Search for the cell housing the specified text and yield its (X, Y) center coordinate. 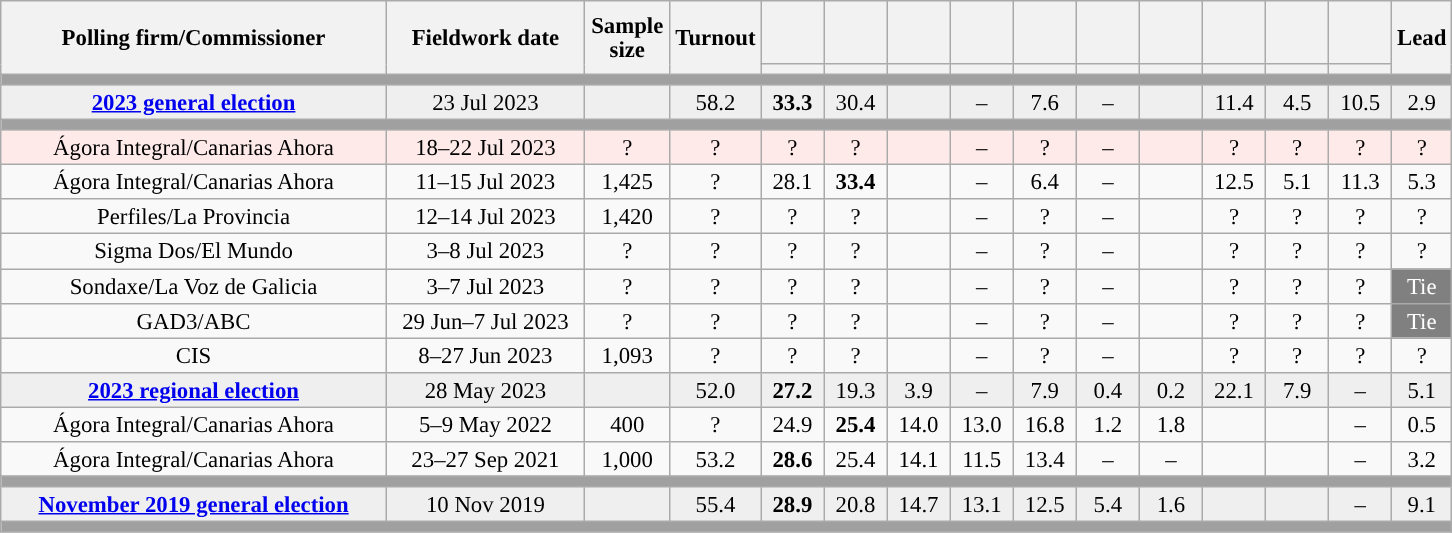
12–14 Jul 2023 (485, 218)
Perfiles/La Provincia (194, 218)
3–7 Jul 2023 (485, 286)
5.4 (1108, 504)
24.9 (792, 424)
Turnout (716, 38)
8–27 Jun 2023 (485, 356)
3–8 Jul 2023 (485, 252)
20.8 (856, 504)
1,420 (627, 218)
28.1 (792, 182)
19.3 (856, 390)
4.5 (1298, 102)
GAD3/ABC (194, 320)
Sigma Dos/El Mundo (194, 252)
11.4 (1234, 102)
14.1 (918, 460)
0.5 (1422, 424)
13.0 (982, 424)
28.9 (792, 504)
18–22 Jul 2023 (485, 148)
30.4 (856, 102)
33.3 (792, 102)
1.8 (1170, 424)
Sample size (627, 38)
1.6 (1170, 504)
Polling firm/Commissioner (194, 38)
52.0 (716, 390)
Fieldwork date (485, 38)
10 Nov 2019 (485, 504)
14.0 (918, 424)
28 May 2023 (485, 390)
5.3 (1422, 182)
14.7 (918, 504)
33.4 (856, 182)
53.2 (716, 460)
9.1 (1422, 504)
58.2 (716, 102)
27.2 (792, 390)
23 Jul 2023 (485, 102)
3.2 (1422, 460)
Sondaxe/La Voz de Galicia (194, 286)
6.4 (1044, 182)
1.2 (1108, 424)
11.5 (982, 460)
3.9 (918, 390)
13.1 (982, 504)
55.4 (716, 504)
16.8 (1044, 424)
11–15 Jul 2023 (485, 182)
10.5 (1360, 102)
11.3 (1360, 182)
2023 general election (194, 102)
28.6 (792, 460)
29 Jun–7 Jul 2023 (485, 320)
0.4 (1108, 390)
2.9 (1422, 102)
5–9 May 2022 (485, 424)
1,000 (627, 460)
22.1 (1234, 390)
400 (627, 424)
Lead (1422, 38)
1,093 (627, 356)
13.4 (1044, 460)
7.6 (1044, 102)
2023 regional election (194, 390)
23–27 Sep 2021 (485, 460)
November 2019 general election (194, 504)
1,425 (627, 182)
0.2 (1170, 390)
CIS (194, 356)
